Detect which cell encompasses the target text, then output its (x, y) center coordinate. 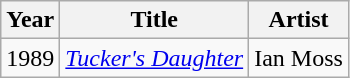
Artist (299, 20)
Tucker's Daughter (154, 58)
Year (30, 20)
Title (154, 20)
1989 (30, 58)
Ian Moss (299, 58)
